For the text-containing cell, return its midpoint in [x, y] coordinate format. 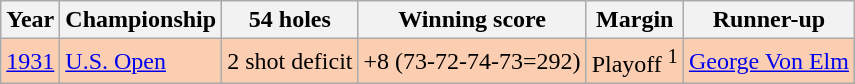
Runner-up [768, 20]
U.S. Open [141, 62]
Year [30, 20]
George Von Elm [768, 62]
+8 (73-72-74-73=292) [472, 62]
Winning score [472, 20]
Playoff 1 [634, 62]
Margin [634, 20]
1931 [30, 62]
Championship [141, 20]
54 holes [290, 20]
2 shot deficit [290, 62]
